Provide the [X, Y] coordinate of the cell's center where the given text is located.  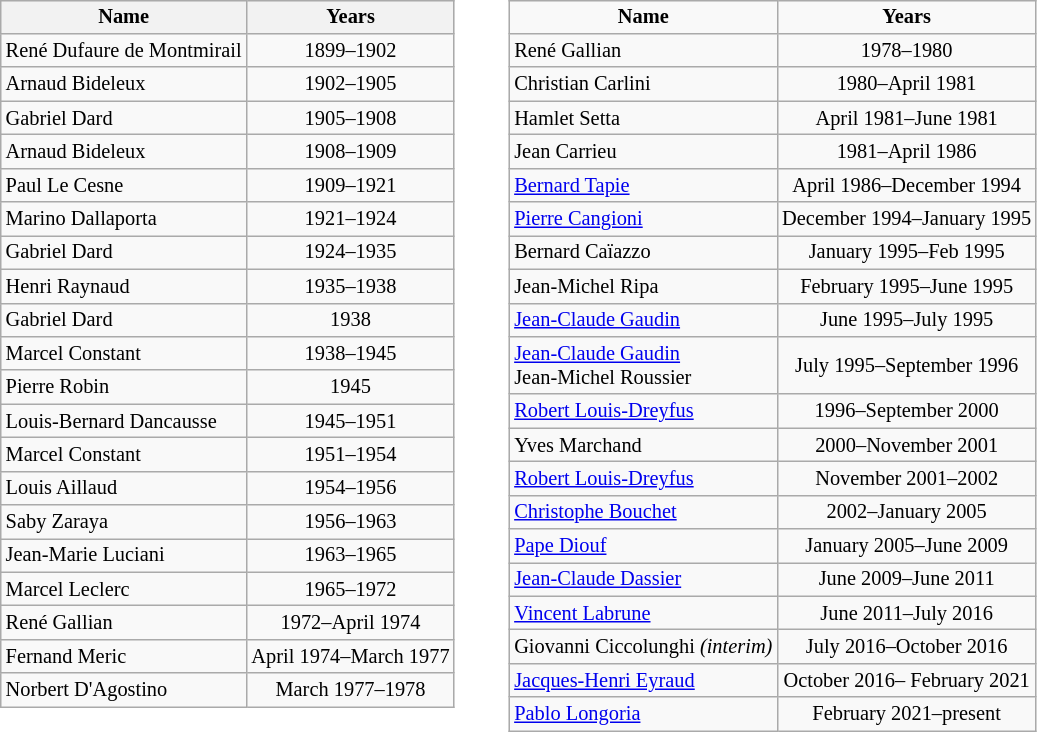
Norbert D'Agostino [124, 690]
1965–1972 [351, 589]
Pablo Longoria [643, 714]
March 1977–1978 [351, 690]
Saby Zaraya [124, 522]
Pape Diouf [643, 546]
1902–1905 [351, 84]
Jacques-Henri Eyraud [643, 681]
November 2001–2002 [906, 479]
Louis-Bernard Dancausse [124, 421]
Henri Raynaud [124, 286]
Bernard Caïazzo [643, 253]
Jean-Claude Gaudin Jean-Michel Roussier [643, 366]
January 2005–June 2009 [906, 546]
1908–1909 [351, 152]
1978–1980 [906, 51]
Marcel Leclerc [124, 589]
1956–1963 [351, 522]
June 2009–June 2011 [906, 580]
Jean-Michel Ripa [643, 286]
2002–January 2005 [906, 512]
October 2016– February 2021 [906, 681]
Giovanni Ciccolunghi (interim) [643, 647]
June 1995–July 1995 [906, 320]
1981–April 1986 [906, 152]
Yves Marchand [643, 445]
April 1986–December 1994 [906, 185]
1899–1902 [351, 51]
1951–1954 [351, 455]
Paul Le Cesne [124, 185]
1980–April 1981 [906, 84]
April 1974–March 1977 [351, 657]
1938 [351, 320]
1905–1908 [351, 118]
1963–1965 [351, 556]
2000–November 2001 [906, 445]
January 1995–Feb 1995 [906, 253]
July 2016–October 2016 [906, 647]
Louis Aillaud [124, 488]
1935–1938 [351, 286]
December 1994–January 1995 [906, 219]
February 2021–present [906, 714]
Pierre Robin [124, 387]
Christian Carlini [643, 84]
Jean-Marie Luciani [124, 556]
Vincent Labrune [643, 613]
July 1995–September 1996 [906, 366]
Hamlet Setta [643, 118]
1909–1921 [351, 185]
1938–1945 [351, 354]
Jean-Claude Dassier [643, 580]
1924–1935 [351, 253]
June 2011–July 2016 [906, 613]
Fernand Meric [124, 657]
Jean Carrieu [643, 152]
Bernard Tapie [643, 185]
1945–1951 [351, 421]
1972–April 1974 [351, 623]
Marino Dallaporta [124, 219]
Christophe Bouchet [643, 512]
1954–1956 [351, 488]
1996–September 2000 [906, 411]
René Dufaure de Montmirail [124, 51]
1945 [351, 387]
Pierre Cangioni [643, 219]
February 1995–June 1995 [906, 286]
Jean-Claude Gaudin [643, 320]
April 1981–June 1981 [906, 118]
1921–1924 [351, 219]
